Provide the (X, Y) coordinate of the cell's center where the given text is located.  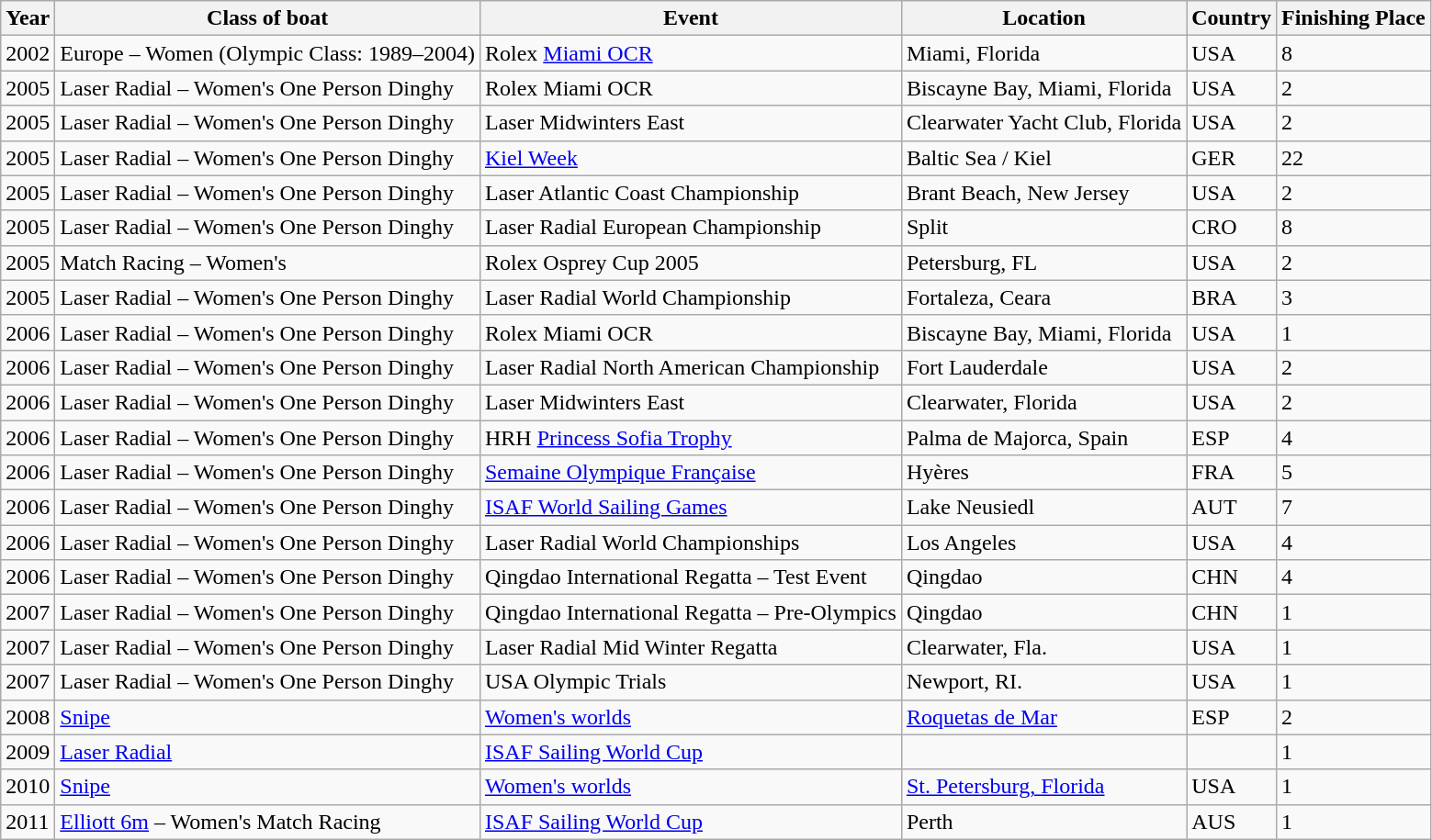
Perth (1043, 822)
Laser Radial Mid Winter Regatta (691, 647)
Fort Lauderdale (1043, 367)
2009 (28, 752)
Petersburg, FL (1043, 263)
Palma de Majorca, Spain (1043, 438)
Qingdao International Regatta – Pre-Olympics (691, 612)
Match Racing – Women's (268, 263)
AUT (1232, 508)
CRO (1232, 228)
2011 (28, 822)
22 (1353, 158)
Year (28, 18)
Laser Radial World Championship (691, 297)
Los Angeles (1043, 543)
Roquetas de Mar (1043, 717)
Semaine Olympique Française (691, 473)
7 (1353, 508)
Laser Atlantic Coast Championship (691, 193)
Fortaleza, Ceara (1043, 297)
3 (1353, 297)
Class of boat (268, 18)
2008 (28, 717)
Kiel Week (691, 158)
2002 (28, 53)
Clearwater, Fla. (1043, 647)
Qingdao International Regatta – Test Event (691, 577)
Country (1232, 18)
AUS (1232, 822)
5 (1353, 473)
HRH Princess Sofia Trophy (691, 438)
Miami, Florida (1043, 53)
Laser Radial World Championships (691, 543)
Brant Beach, New Jersey (1043, 193)
Split (1043, 228)
FRA (1232, 473)
Finishing Place (1353, 18)
Elliott 6m – Women's Match Racing (268, 822)
Europe – Women (Olympic Class: 1989–2004) (268, 53)
ISAF World Sailing Games (691, 508)
GER (1232, 158)
Laser Radial European Championship (691, 228)
Hyères (1043, 473)
Location (1043, 18)
Clearwater Yacht Club, Florida (1043, 123)
Clearwater, Florida (1043, 402)
2010 (28, 787)
Event (691, 18)
BRA (1232, 297)
Laser Radial (268, 752)
Baltic Sea / Kiel (1043, 158)
Laser Radial North American Championship (691, 367)
Newport, RI. (1043, 682)
Rolex Osprey Cup 2005 (691, 263)
St. Petersburg, Florida (1043, 787)
Lake Neusiedl (1043, 508)
USA Olympic Trials (691, 682)
